Determine the [X, Y] coordinate at the center of the cell enclosing the given text.  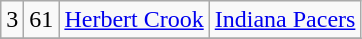
Herbert Crook [134, 20]
3 [12, 20]
Indiana Pacers [285, 20]
61 [42, 20]
